Output the [X, Y] coordinate of the center of the cell containing the given text.  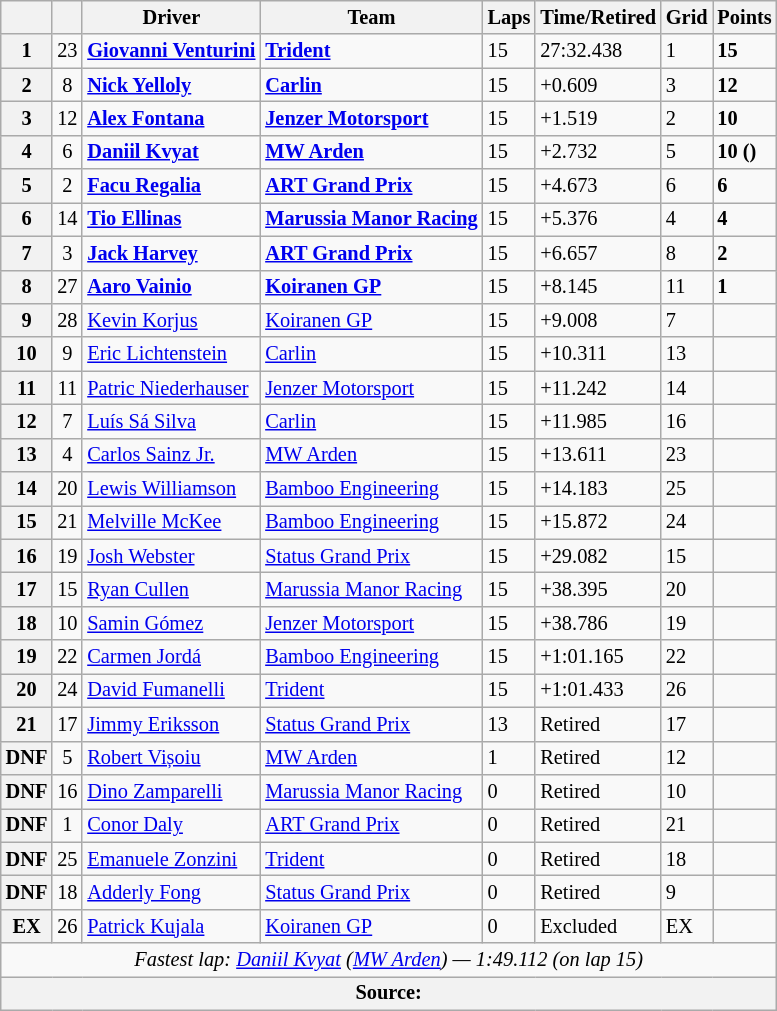
Grid [687, 17]
+4.673 [598, 186]
+38.395 [598, 589]
Conor Daly [171, 825]
Adderly Fong [171, 892]
Carlos Sainz Jr. [171, 455]
Dino Zamparelli [171, 791]
27:32.438 [598, 51]
Lewis Williamson [171, 489]
+0.609 [598, 85]
+29.082 [598, 556]
Driver [171, 17]
Time/Retired [598, 17]
Laps [510, 17]
Alex Fontana [171, 118]
David Fumanelli [171, 690]
28 [67, 320]
Eric Lichtenstein [171, 354]
+15.872 [598, 522]
Points [744, 17]
Carmen Jordá [171, 657]
+2.732 [598, 152]
Giovanni Venturini [171, 51]
Tio Ellinas [171, 219]
+9.008 [598, 320]
Aaro Vainio [171, 287]
Source: [389, 993]
+13.611 [598, 455]
Robert Vișoiu [171, 758]
Patrick Kujala [171, 926]
+1:01.165 [598, 657]
Melville McKee [171, 522]
10 () [744, 152]
Excluded [598, 926]
+11.242 [598, 388]
Kevin Korjus [171, 320]
27 [67, 287]
Jimmy Eriksson [171, 724]
Daniil Kvyat [171, 152]
+8.145 [598, 287]
+10.311 [598, 354]
+38.786 [598, 623]
Team [371, 17]
Josh Webster [171, 556]
Ryan Cullen [171, 589]
Jack Harvey [171, 253]
Fastest lap: Daniil Kvyat (MW Arden) — 1:49.112 (on lap 15) [389, 960]
Facu Regalia [171, 186]
+14.183 [598, 489]
Patric Niederhauser [171, 388]
+11.985 [598, 421]
Nick Yelloly [171, 85]
+1:01.433 [598, 690]
+6.657 [598, 253]
+5.376 [598, 219]
Luís Sá Silva [171, 421]
+1.519 [598, 118]
Emanuele Zonzini [171, 859]
Samin Gómez [171, 623]
